Locate the cell with the specified text and output its [x, y] center coordinate. 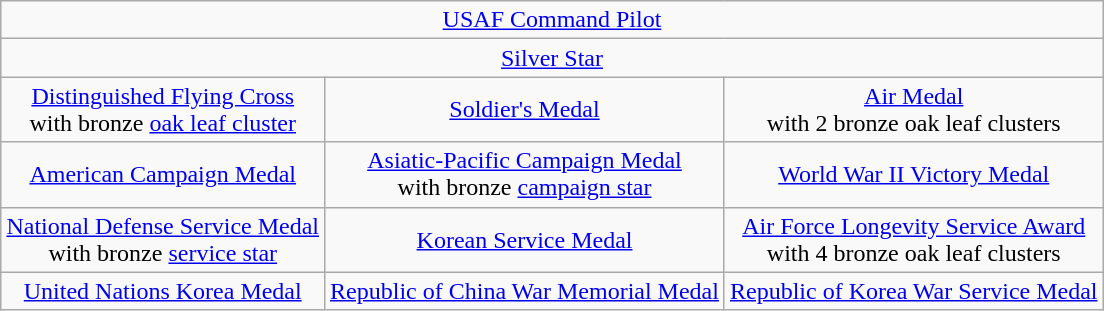
Silver Star [552, 58]
Republic of China War Memorial Medal [525, 291]
United Nations Korea Medal [163, 291]
Distinguished Flying Crosswith bronze oak leaf cluster [163, 110]
Air Medalwith 2 bronze oak leaf clusters [914, 110]
Korean Service Medal [525, 240]
Soldier's Medal [525, 110]
American Campaign Medal [163, 174]
National Defense Service Medalwith bronze service star [163, 240]
Air Force Longevity Service Awardwith 4 bronze oak leaf clusters [914, 240]
Republic of Korea War Service Medal [914, 291]
World War II Victory Medal [914, 174]
Asiatic-Pacific Campaign Medalwith bronze campaign star [525, 174]
USAF Command Pilot [552, 20]
